Output the (X, Y) coordinate of the center of the cell containing the given text.  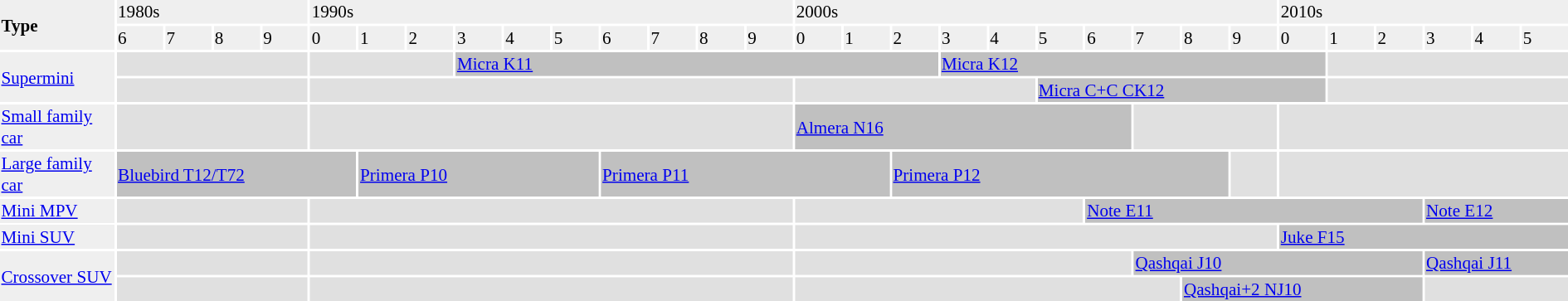
Qashqai J11 (1497, 263)
Small family car (57, 127)
Qashqai J10 (1278, 263)
Large family car (57, 174)
Mini MPV (57, 211)
Juke F15 (1424, 237)
Note E11 (1254, 211)
Primera P10 (480, 174)
Primera P12 (1060, 174)
2000s (1035, 12)
Primera P11 (745, 174)
Micra C+C CK12 (1181, 90)
2010s (1424, 12)
Type (57, 25)
Note E12 (1497, 211)
Bluebird T12/T72 (237, 174)
1990s (551, 12)
Mini SUV (57, 237)
Micra K11 (697, 64)
Crossover SUV (57, 276)
Almera N16 (963, 127)
Supermini (57, 77)
Micra K12 (1132, 64)
1980s (212, 12)
Qashqai+2 NJ10 (1303, 289)
